From the cell containing the given text, extract its center point as [x, y] coordinate. 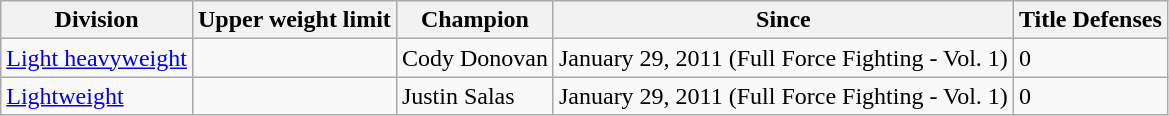
Champion [474, 20]
Title Defenses [1090, 20]
Upper weight limit [294, 20]
Light heavyweight [97, 58]
Division [97, 20]
Since [783, 20]
Lightweight [97, 96]
Cody Donovan [474, 58]
Justin Salas [474, 96]
